Find where the given text appears and provide that cell's center as (X, Y) coordinate. 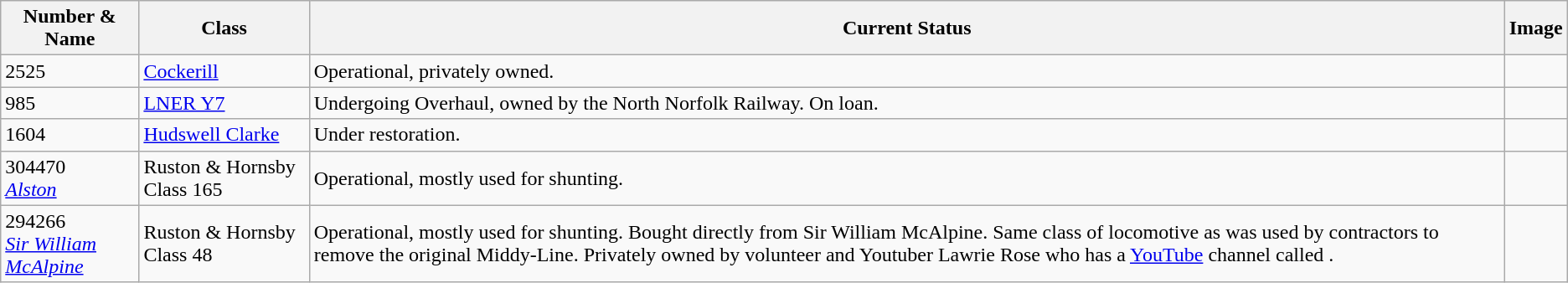
Ruston & Hornsby Class 48 (224, 244)
Class (224, 28)
Undergoing Overhaul, owned by the North Norfolk Railway. On loan. (906, 103)
Operational, privately owned. (906, 71)
Hudswell Clarke (224, 135)
Cockerill (224, 71)
1604 (70, 135)
Image (1536, 28)
Number & Name (70, 28)
294266Sir William McAlpine (70, 244)
Operational, mostly used for shunting. (906, 178)
985 (70, 103)
Ruston & Hornsby Class 165 (224, 178)
2525 (70, 71)
Current Status (906, 28)
LNER Y7 (224, 103)
Under restoration. (906, 135)
304470Alston (70, 178)
